Scan for the cell matching the given text and deliver its (x, y) coordinate at center. 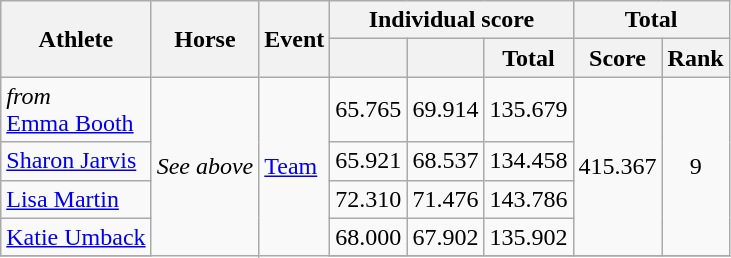
143.786 (528, 199)
Event (294, 39)
65.765 (368, 110)
65.921 (368, 161)
68.000 (368, 237)
71.476 (446, 199)
See above (205, 166)
Horse (205, 39)
Rank (696, 58)
69.914 (446, 110)
67.902 (446, 237)
72.310 (368, 199)
Lisa Martin (76, 199)
Athlete (76, 39)
Sharon Jarvis (76, 161)
135.902 (528, 237)
Katie Umback (76, 237)
Team (294, 166)
415.367 (618, 166)
135.679 (528, 110)
68.537 (446, 161)
fromEmma Booth (76, 110)
134.458 (528, 161)
9 (696, 166)
Individual score (452, 20)
Score (618, 58)
